Find where the given text appears and provide that cell's center as (x, y) coordinate. 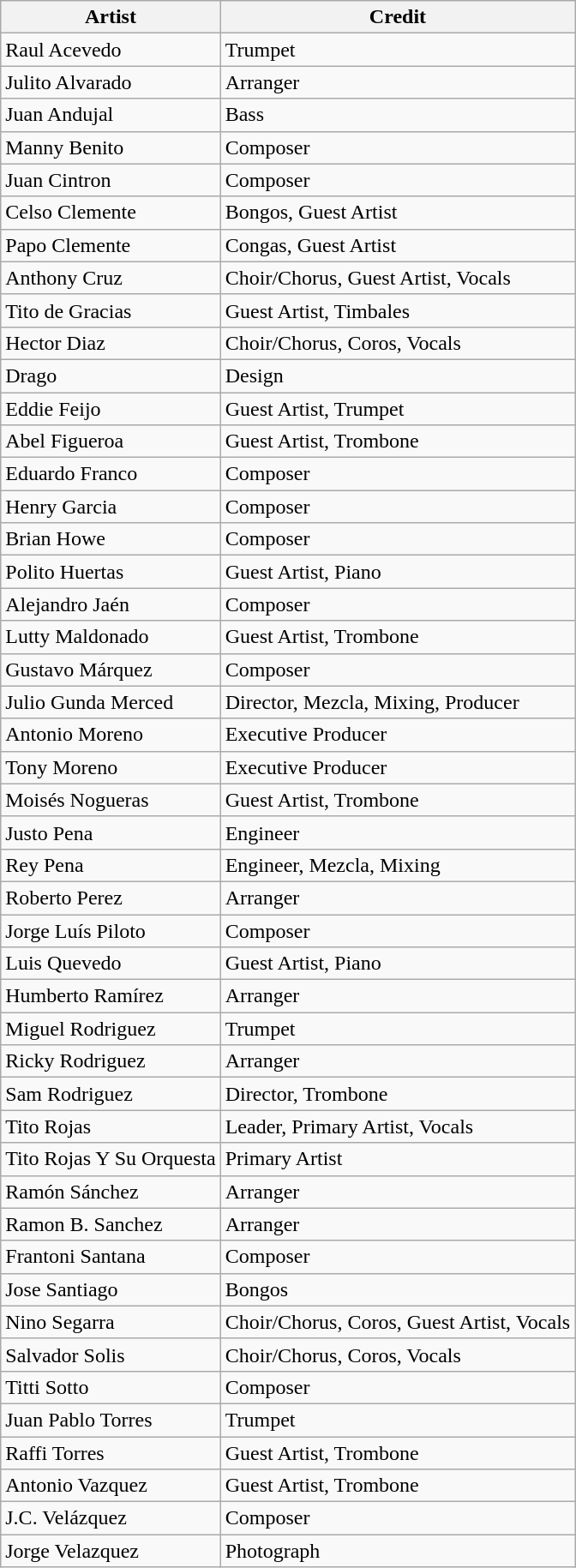
Antonio Vazquez (111, 1486)
Antonio Moreno (111, 735)
Luis Quevedo (111, 964)
Ramon B. Sanchez (111, 1224)
Credit (398, 17)
Eddie Feijo (111, 409)
Guest Artist, Trumpet (398, 409)
Miguel Rodriguez (111, 1029)
Jorge Velazquez (111, 1551)
Director, Mezcla, Mixing, Producer (398, 702)
Photograph (398, 1551)
Ricky Rodriguez (111, 1061)
Juan Cintron (111, 180)
Papo Clemente (111, 245)
Choir/Chorus, Coros, Guest Artist, Vocals (398, 1322)
Tito de Gracias (111, 310)
Bongos, Guest Artist (398, 213)
Alejandro Jaén (111, 604)
Congas, Guest Artist (398, 245)
Julito Alvarado (111, 82)
Choir/Chorus, Guest Artist, Vocals (398, 278)
Jorge Luís Piloto (111, 930)
Titti Sotto (111, 1387)
Frantoni Santana (111, 1257)
Salvador Solis (111, 1355)
Guest Artist, Timbales (398, 310)
Ramón Sánchez (111, 1192)
Juan Andujal (111, 115)
Raffi Torres (111, 1453)
Gustavo Márquez (111, 670)
Nino Segarra (111, 1322)
Polito Huertas (111, 572)
Artist (111, 17)
Lutty Maldonado (111, 637)
Justo Pena (111, 832)
Engineer, Mezcla, Mixing (398, 865)
Design (398, 375)
Bongos (398, 1289)
Manny Benito (111, 147)
Eduardo Franco (111, 474)
Jose Santiago (111, 1289)
Humberto Ramírez (111, 996)
Raul Acevedo (111, 50)
Juan Pablo Torres (111, 1420)
Moisés Nogueras (111, 800)
Abel Figueroa (111, 442)
Drago (111, 375)
Hector Diaz (111, 343)
Roberto Perez (111, 898)
Tito Rojas Y Su Orquesta (111, 1159)
Tito Rojas (111, 1126)
Anthony Cruz (111, 278)
Tony Moreno (111, 767)
Director, Trombone (398, 1094)
Bass (398, 115)
Celso Clemente (111, 213)
Henry Garcia (111, 507)
Engineer (398, 832)
Sam Rodriguez (111, 1094)
J.C. Velázquez (111, 1518)
Brian Howe (111, 539)
Julio Gunda Merced (111, 702)
Leader, Primary Artist, Vocals (398, 1126)
Primary Artist (398, 1159)
Rey Pena (111, 865)
